Scan for the cell matching the given text and deliver its (x, y) coordinate at center. 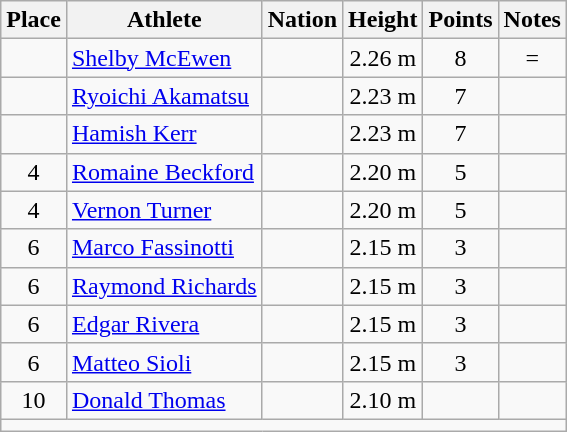
Place (34, 20)
8 (460, 58)
2.10 m (383, 400)
Marco Fassinotti (164, 248)
Points (460, 20)
Nation (302, 20)
Donald Thomas (164, 400)
Ryoichi Akamatsu (164, 96)
10 (34, 400)
= (532, 58)
Hamish Kerr (164, 134)
Matteo Sioli (164, 362)
Athlete (164, 20)
Shelby McEwen (164, 58)
Vernon Turner (164, 210)
Edgar Rivera (164, 324)
Height (383, 20)
Notes (532, 20)
Romaine Beckford (164, 172)
2.26 m (383, 58)
Raymond Richards (164, 286)
